Detect which cell encompasses the target text, then output its [X, Y] center coordinate. 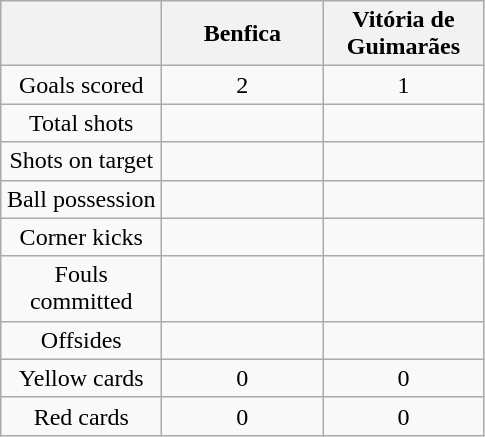
Shots on target [82, 161]
Ball possession [82, 199]
Total shots [82, 123]
Vitória de Guimarães [404, 34]
Corner kicks [82, 237]
2 [242, 85]
Goals scored [82, 85]
Fouls committed [82, 288]
1 [404, 85]
Offsides [82, 340]
Red cards [82, 416]
Yellow cards [82, 378]
Benfica [242, 34]
